Find where the given text appears and provide that cell's center as (x, y) coordinate. 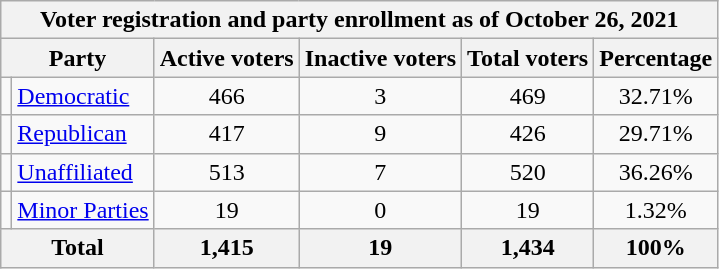
Minor Parties (83, 210)
466 (226, 96)
Inactive voters (380, 58)
29.71% (656, 134)
1,415 (226, 248)
Total voters (528, 58)
Voter registration and party enrollment as of October 26, 2021 (360, 20)
1.32% (656, 210)
0 (380, 210)
Party (78, 58)
469 (528, 96)
426 (528, 134)
Active voters (226, 58)
7 (380, 172)
Republican (83, 134)
9 (380, 134)
1,434 (528, 248)
Percentage (656, 58)
32.71% (656, 96)
36.26% (656, 172)
Democratic (83, 96)
Total (78, 248)
Unaffiliated (83, 172)
513 (226, 172)
520 (528, 172)
3 (380, 96)
100% (656, 248)
417 (226, 134)
